Detect which cell encompasses the target text, then output its (X, Y) center coordinate. 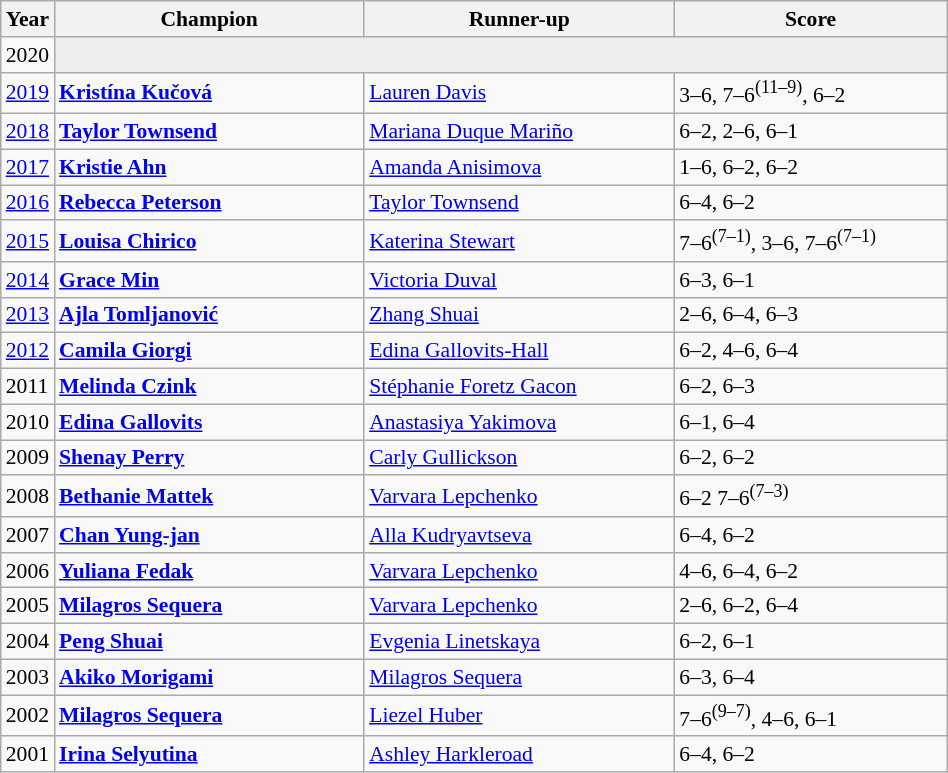
Runner-up (519, 19)
Alla Kudryavtseva (519, 535)
Chan Yung-jan (209, 535)
2004 (28, 642)
6–2, 6–1 (810, 642)
2006 (28, 571)
Kristie Ahn (209, 167)
Irina Selyutina (209, 754)
2002 (28, 716)
Score (810, 19)
Victoria Duval (519, 280)
Peng Shuai (209, 642)
Mariana Duque Mariño (519, 132)
2019 (28, 92)
2014 (28, 280)
Melinda Czink (209, 387)
2007 (28, 535)
7–6(9–7), 4–6, 6–1 (810, 716)
2018 (28, 132)
3–6, 7–6(11–9), 6–2 (810, 92)
Lauren Davis (519, 92)
6–2, 4–6, 6–4 (810, 351)
2–6, 6–4, 6–3 (810, 316)
6–3, 6–1 (810, 280)
6–2, 6–2 (810, 458)
Stéphanie Foretz Gacon (519, 387)
Anastasiya Yakimova (519, 422)
Katerina Stewart (519, 242)
2011 (28, 387)
Liezel Huber (519, 716)
Year (28, 19)
2013 (28, 316)
Zhang Shuai (519, 316)
Akiko Morigami (209, 677)
2017 (28, 167)
6–2, 2–6, 6–1 (810, 132)
Grace Min (209, 280)
Evgenia Linetskaya (519, 642)
Bethanie Mattek (209, 496)
6–2, 6–3 (810, 387)
6–3, 6–4 (810, 677)
Amanda Anisimova (519, 167)
6–2 7–6(7–3) (810, 496)
2–6, 6–2, 6–4 (810, 606)
Camila Giorgi (209, 351)
1–6, 6–2, 6–2 (810, 167)
Ashley Harkleroad (519, 754)
4–6, 6–4, 6–2 (810, 571)
Rebecca Peterson (209, 203)
Yuliana Fedak (209, 571)
Carly Gullickson (519, 458)
2003 (28, 677)
6–1, 6–4 (810, 422)
2015 (28, 242)
Louisa Chirico (209, 242)
Shenay Perry (209, 458)
Ajla Tomljanović (209, 316)
7–6(7–1), 3–6, 7–6(7–1) (810, 242)
Edina Gallovits (209, 422)
Edina Gallovits-Hall (519, 351)
2016 (28, 203)
Kristína Kučová (209, 92)
2001 (28, 754)
2008 (28, 496)
Champion (209, 19)
2009 (28, 458)
2020 (28, 55)
2005 (28, 606)
2010 (28, 422)
2012 (28, 351)
